Return [x, y] of the center of cell containing provided text 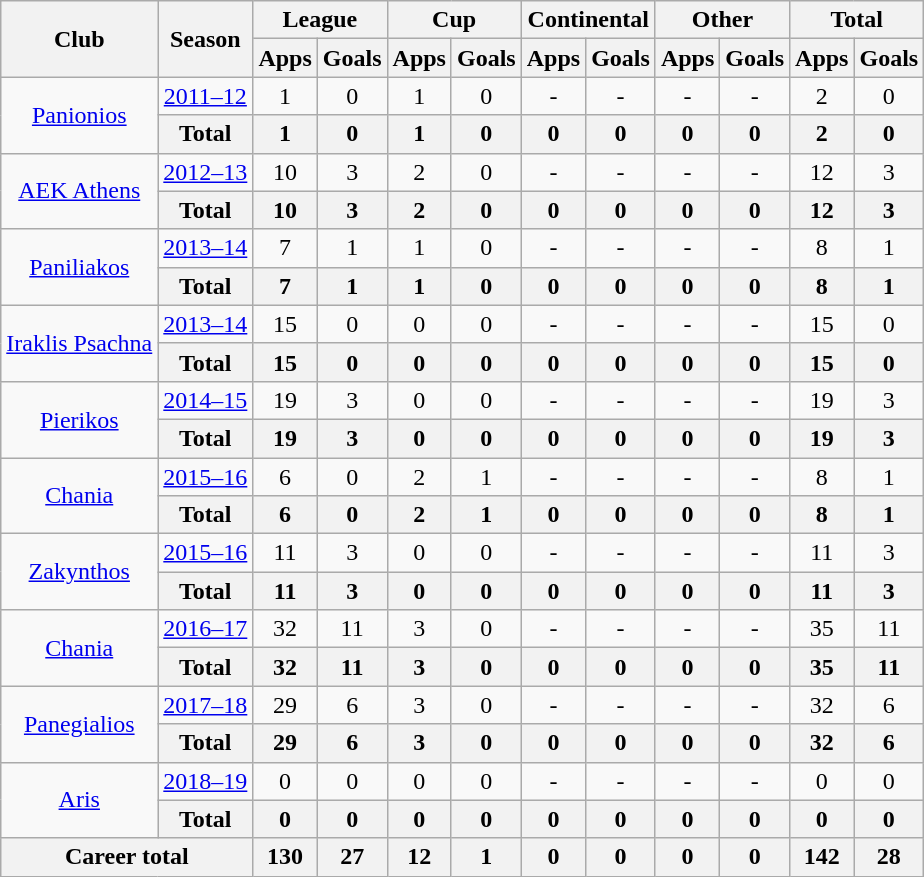
2011–12 [206, 96]
Continental [588, 20]
League [320, 20]
142 [822, 857]
AEK Athens [80, 191]
Iraklis Psachna [80, 343]
Aris [80, 800]
Season [206, 39]
Zakynthos [80, 572]
Paniliakos [80, 267]
27 [352, 857]
2012–13 [206, 172]
Panionios [80, 115]
Cup [454, 20]
2014–15 [206, 400]
2017–18 [206, 705]
Career total [127, 857]
Other [722, 20]
Club [80, 39]
2016–17 [206, 629]
2018–19 [206, 781]
Panegialios [80, 724]
Pierikos [80, 419]
28 [889, 857]
130 [285, 857]
